Pinpoint the cell where the given text exists, returning its [X, Y] midpoint coordinate. 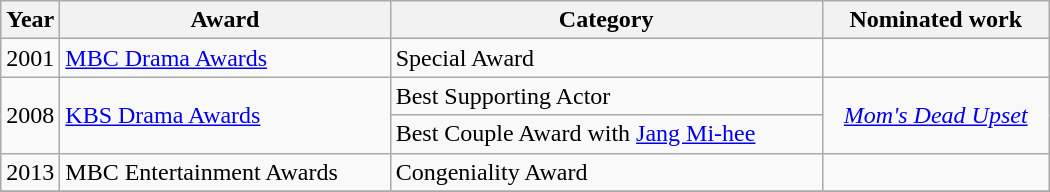
Year [30, 20]
MBC Entertainment Awards [225, 172]
2001 [30, 58]
2008 [30, 115]
Mom's Dead Upset [936, 115]
Congeniality Award [606, 172]
Nominated work [936, 20]
Best Supporting Actor [606, 96]
Special Award [606, 58]
Best Couple Award with Jang Mi-hee [606, 134]
Award [225, 20]
MBC Drama Awards [225, 58]
KBS Drama Awards [225, 115]
Category [606, 20]
2013 [30, 172]
